Scan for the cell matching the given text and deliver its [x, y] coordinate at center. 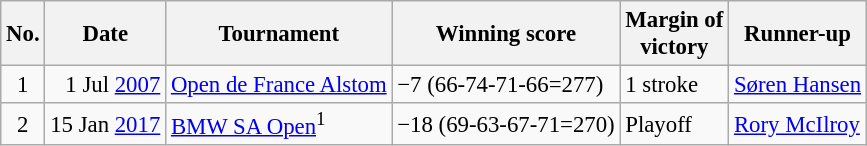
15 Jan 2017 [106, 124]
Rory McIlroy [798, 124]
Winning score [506, 34]
Søren Hansen [798, 85]
BMW SA Open1 [279, 124]
No. [23, 34]
−18 (69-63-67-71=270) [506, 124]
Date [106, 34]
2 [23, 124]
1 [23, 85]
Margin ofvictory [674, 34]
Runner-up [798, 34]
Open de France Alstom [279, 85]
Tournament [279, 34]
1 Jul 2007 [106, 85]
1 stroke [674, 85]
Playoff [674, 124]
−7 (66-74-71-66=277) [506, 85]
